Scan for the cell matching the given text and deliver its [X, Y] coordinate at center. 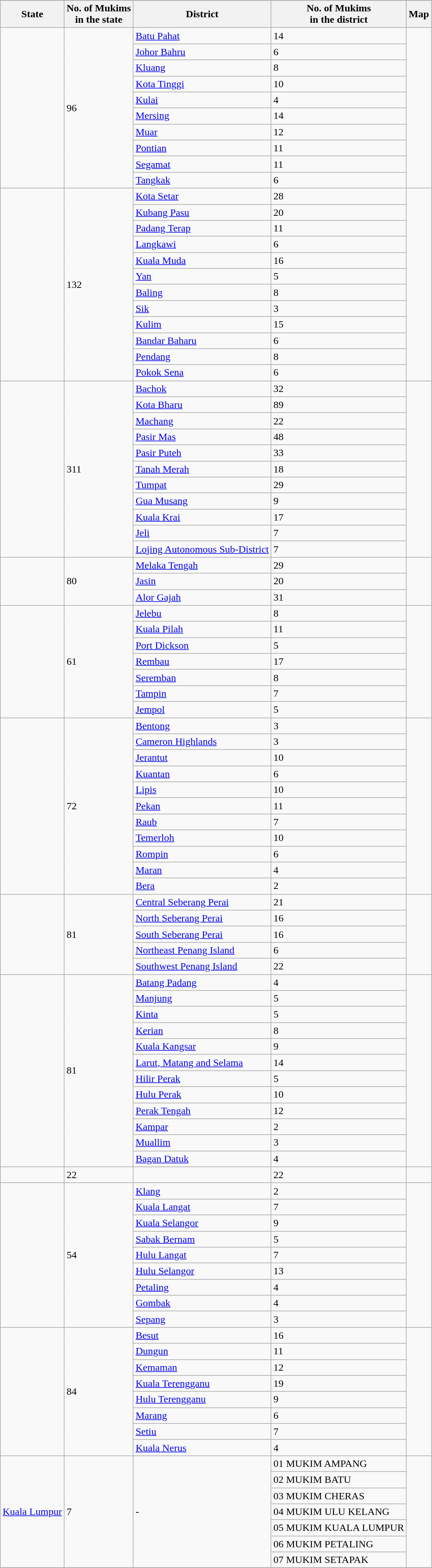
72 [99, 806]
Kuala Lumpur [32, 1512]
61 [99, 661]
Kampar [202, 1127]
Kulai [202, 100]
Maran [202, 870]
Southwest Penang Island [202, 966]
Cameron Highlands [202, 742]
Pasir Mas [202, 437]
Manjung [202, 999]
Segamat [202, 164]
Bachok [202, 389]
Pendang [202, 357]
84 [99, 1391]
18 [339, 469]
15 [339, 325]
Hulu Terengganu [202, 1399]
28 [339, 196]
Kinta [202, 1015]
Kuala Selangor [202, 1223]
05 MUKIM KUALA LUMPUR [339, 1528]
Raub [202, 822]
Map [419, 14]
South Seberang Perai [202, 934]
Tanah Merah [202, 469]
District [202, 14]
Sabak Bernam [202, 1239]
Jelebu [202, 613]
Kota Setar [202, 196]
Port Dickson [202, 645]
Kemaman [202, 1367]
Kuala Terengganu [202, 1383]
Kulim [202, 325]
Kuala Pilah [202, 629]
State [32, 14]
- [202, 1512]
Bandar Baharu [202, 341]
Tangkak [202, 180]
06 MUKIM PETALING [339, 1544]
No. of Mukimsin the state [99, 14]
Perak Tengah [202, 1111]
Larut, Matang and Selama [202, 1063]
Rembau [202, 661]
Kuala Krai [202, 517]
132 [99, 284]
Northeast Penang Island [202, 950]
Padang Terap [202, 228]
Pekan [202, 806]
Jasin [202, 581]
02 MUKIM BATU [339, 1479]
Kuantan [202, 774]
21 [339, 902]
32 [339, 389]
Pokok Sena [202, 373]
48 [339, 437]
Petaling [202, 1287]
Johor Bahru [202, 52]
Sik [202, 309]
89 [339, 405]
31 [339, 597]
Seremban [202, 677]
Lojing Autonomous Sub-District [202, 549]
13 [339, 1271]
Batang Padang [202, 983]
Kuala Nerus [202, 1447]
Bera [202, 886]
Tampin [202, 693]
Alor Gajah [202, 597]
Klang [202, 1191]
Melaka Tengah [202, 565]
Hilir Perak [202, 1079]
Baling [202, 293]
19 [339, 1383]
Sepang [202, 1319]
Rompin [202, 854]
Yan [202, 277]
Central Seberang Perai [202, 902]
03 MUKIM CHERAS [339, 1496]
80 [99, 581]
Besut [202, 1335]
Pontian [202, 148]
Dungun [202, 1351]
Hulu Selangor [202, 1271]
Langkawi [202, 244]
Gombak [202, 1303]
04 MUKIM ULU KELANG [339, 1512]
Muar [202, 132]
33 [339, 453]
Kuala Muda [202, 260]
Bagan Datuk [202, 1159]
Jeli [202, 533]
Hulu Langat [202, 1255]
Kota Tinggi [202, 84]
Setiu [202, 1431]
Kluang [202, 68]
Kerian [202, 1031]
Gua Musang [202, 501]
Batu Pahat [202, 36]
Kubang Pasu [202, 212]
311 [99, 469]
07 MUKIM SETAPAK [339, 1560]
54 [99, 1255]
96 [99, 108]
Kuala Langat [202, 1207]
Hulu Perak [202, 1095]
01 MUKIM AMPANG [339, 1463]
Mersing [202, 116]
Pasir Puteh [202, 453]
Kuala Kangsar [202, 1047]
Marang [202, 1415]
Temerloh [202, 838]
Muallim [202, 1143]
Machang [202, 421]
Bentong [202, 725]
Tumpat [202, 485]
Kota Bharu [202, 405]
Jempol [202, 709]
Lipis [202, 790]
No. of Mukimsin the district [339, 14]
Jerantut [202, 758]
North Seberang Perai [202, 918]
